Capture the cell that displays the provided text and extract its (X, Y) central coordinate. 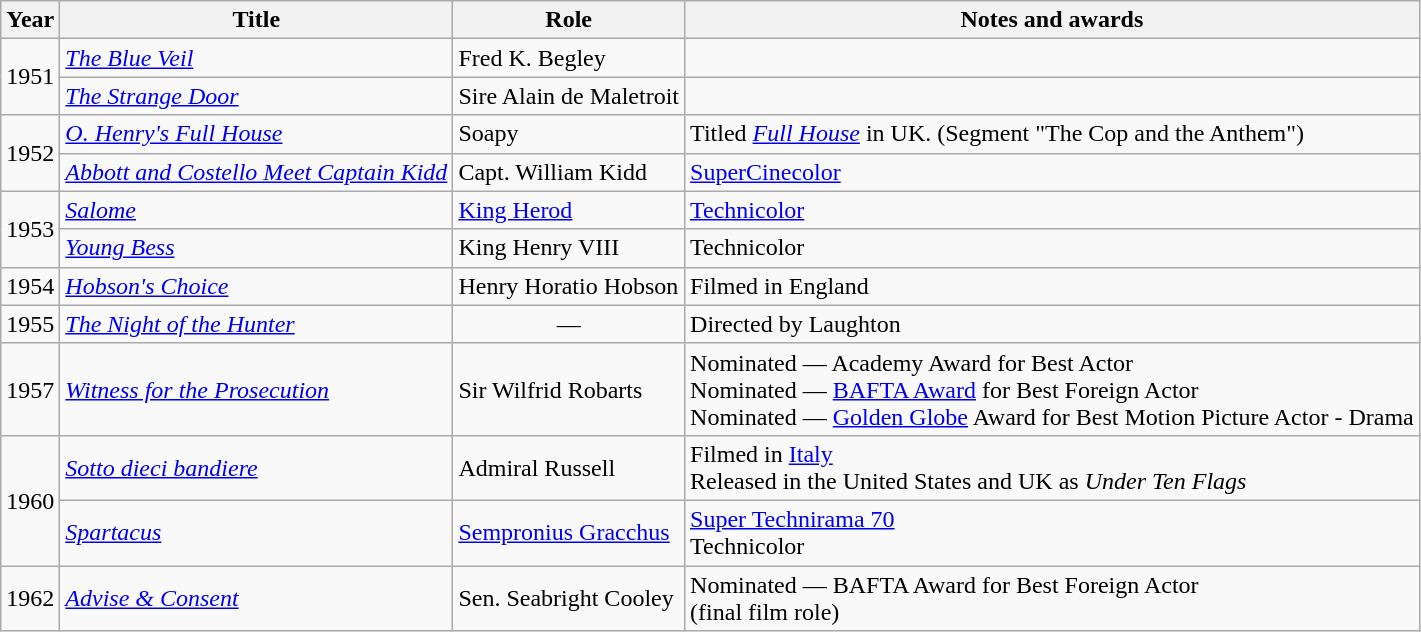
Role (569, 20)
The Night of the Hunter (256, 324)
Title (256, 20)
King Herod (569, 210)
Salome (256, 210)
Titled Full House in UK. (Segment "The Cop and the Anthem") (1052, 134)
Year (30, 20)
Notes and awards (1052, 20)
King Henry VIII (569, 248)
Advise & Consent (256, 598)
Soapy (569, 134)
— (569, 324)
Witness for the Prosecution (256, 389)
Filmed in England (1052, 286)
Young Bess (256, 248)
Henry Horatio Hobson (569, 286)
The Strange Door (256, 96)
Filmed in ItalyReleased in the United States and UK as Under Ten Flags (1052, 468)
1957 (30, 389)
1954 (30, 286)
Sempronius Gracchus (569, 532)
Spartacus (256, 532)
1952 (30, 153)
Sir Wilfrid Robarts (569, 389)
Admiral Russell (569, 468)
Nominated — BAFTA Award for Best Foreign Actor(final film role) (1052, 598)
Super Technirama 70Technicolor (1052, 532)
The Blue Veil (256, 58)
1955 (30, 324)
Hobson's Choice (256, 286)
1960 (30, 500)
Capt. William Kidd (569, 172)
Abbott and Costello Meet Captain Kidd (256, 172)
1951 (30, 77)
1962 (30, 598)
Sotto dieci bandiere (256, 468)
Sen. Seabright Cooley (569, 598)
O. Henry's Full House (256, 134)
Sire Alain de Maletroit (569, 96)
Fred K. Begley (569, 58)
Directed by Laughton (1052, 324)
1953 (30, 229)
SuperCinecolor (1052, 172)
